Scan for the cell matching the given text and deliver its [X, Y] coordinate at center. 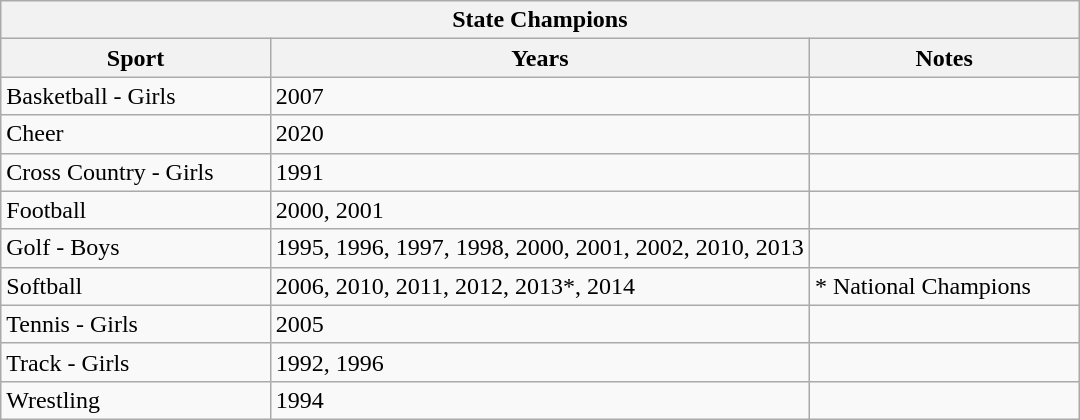
Sport [136, 58]
1994 [540, 400]
2005 [540, 324]
2000, 2001 [540, 210]
Softball [136, 286]
2006, 2010, 2011, 2012, 2013*, 2014 [540, 286]
Track - Girls [136, 362]
Cross Country - Girls [136, 172]
* National Champions [944, 286]
Tennis - Girls [136, 324]
Wrestling [136, 400]
1995, 1996, 1997, 1998, 2000, 2001, 2002, 2010, 2013 [540, 248]
Football [136, 210]
Cheer [136, 134]
2007 [540, 96]
2020 [540, 134]
Golf - Boys [136, 248]
1992, 1996 [540, 362]
1991 [540, 172]
State Champions [540, 20]
Basketball - Girls [136, 96]
Notes [944, 58]
Years [540, 58]
